Locate the cell with the specified text and output its (x, y) center coordinate. 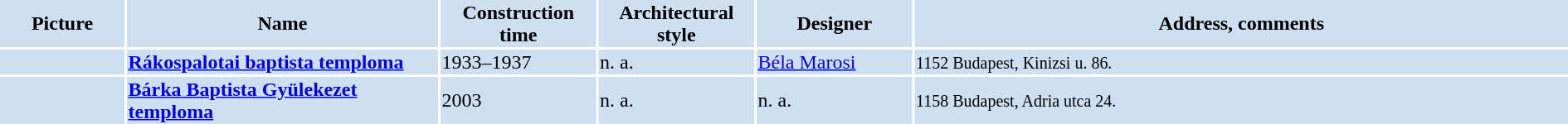
1933–1937 (519, 62)
Rákospalotai baptista temploma (282, 62)
1158 Budapest, Adria utca 24. (1241, 101)
Name (282, 23)
2003 (519, 101)
1152 Budapest, Kinizsi u. 86. (1241, 62)
Béla Marosi (835, 62)
Designer (835, 23)
Construction time (519, 23)
Picture (62, 23)
Architectural style (677, 23)
Bárka Baptista Gyülekezet temploma (282, 101)
Address, comments (1241, 23)
